Return [x, y] of the center of cell containing provided text 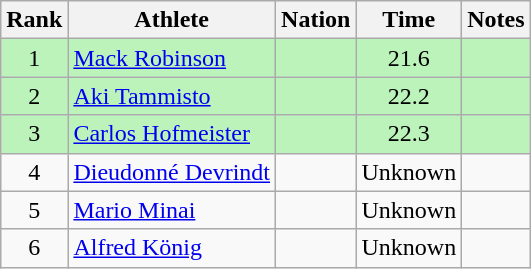
Time [409, 20]
22.3 [409, 134]
Aki Tammisto [172, 96]
Nation [316, 20]
1 [34, 58]
Alfred König [172, 248]
Carlos Hofmeister [172, 134]
2 [34, 96]
Mario Minai [172, 210]
22.2 [409, 96]
5 [34, 210]
Mack Robinson [172, 58]
Notes [496, 20]
Dieudonné Devrindt [172, 172]
21.6 [409, 58]
6 [34, 248]
Rank [34, 20]
3 [34, 134]
4 [34, 172]
Athlete [172, 20]
